Determine the [x, y] coordinate at the center of the cell enclosing the given text.  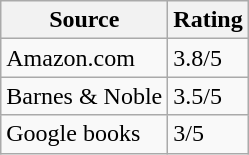
Rating [208, 20]
Google books [84, 134]
Amazon.com [84, 58]
3.5/5 [208, 96]
Source [84, 20]
3/5 [208, 134]
Barnes & Noble [84, 96]
3.8/5 [208, 58]
